Output the (X, Y) coordinate of the center of the cell containing the given text.  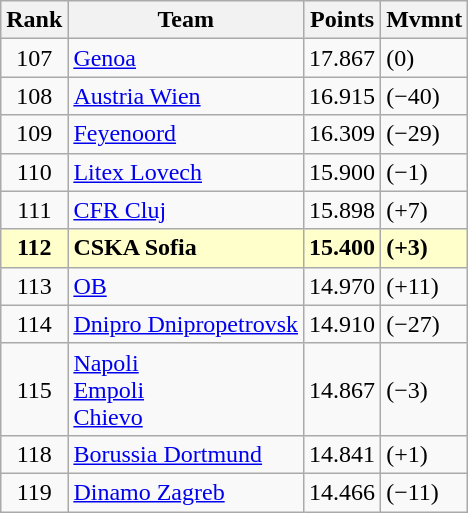
113 (34, 286)
Dinamo Zagreb (186, 492)
114 (34, 324)
14.466 (342, 492)
Points (342, 20)
15.900 (342, 172)
15.400 (342, 248)
Napoli Empoli Chievo (186, 389)
Mvmnt (424, 20)
(+7) (424, 210)
14.867 (342, 389)
14.910 (342, 324)
16.915 (342, 96)
107 (34, 58)
Austria Wien (186, 96)
Genoa (186, 58)
112 (34, 248)
Team (186, 20)
14.970 (342, 286)
(−27) (424, 324)
(−11) (424, 492)
15.898 (342, 210)
16.309 (342, 134)
CSKA Sofia (186, 248)
(−29) (424, 134)
119 (34, 492)
109 (34, 134)
115 (34, 389)
17.867 (342, 58)
(−3) (424, 389)
(0) (424, 58)
Rank (34, 20)
108 (34, 96)
(+11) (424, 286)
(−40) (424, 96)
(+3) (424, 248)
110 (34, 172)
118 (34, 454)
OB (186, 286)
CFR Cluj (186, 210)
Litex Lovech (186, 172)
(+1) (424, 454)
Borussia Dortmund (186, 454)
(−1) (424, 172)
Dnipro Dnipropetrovsk (186, 324)
111 (34, 210)
14.841 (342, 454)
Feyenoord (186, 134)
